Output the (X, Y) coordinate of the center of the cell containing the given text.  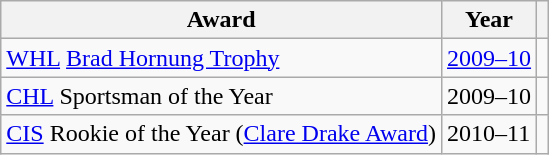
CIS Rookie of the Year (Clare Drake Award) (222, 134)
CHL Sportsman of the Year (222, 96)
Year (490, 20)
2010–11 (490, 134)
WHL Brad Hornung Trophy (222, 58)
Award (222, 20)
